Search for the cell housing the specified text and yield its (x, y) center coordinate. 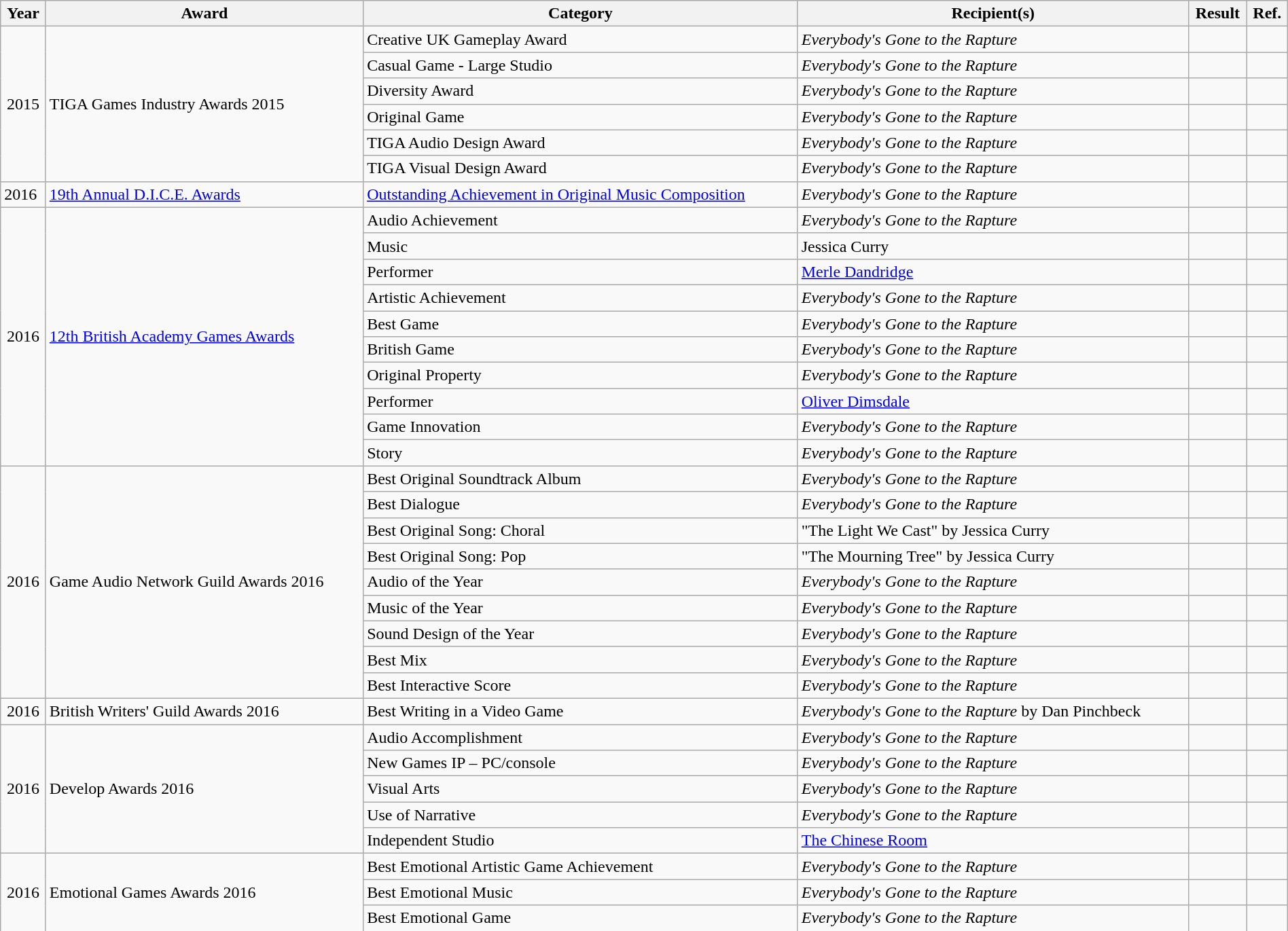
"The Mourning Tree" by Jessica Curry (993, 556)
Best Emotional Game (581, 918)
Best Dialogue (581, 505)
Independent Studio (581, 841)
Audio Achievement (581, 220)
Game Audio Network Guild Awards 2016 (204, 583)
Best Original Soundtrack Album (581, 479)
Everybody's Gone to the Rapture by Dan Pinchbeck (993, 711)
Best Game (581, 324)
Sound Design of the Year (581, 634)
12th British Academy Games Awards (204, 337)
Story (581, 453)
Ref. (1267, 14)
Audio of the Year (581, 582)
Best Emotional Music (581, 892)
19th Annual D.I.C.E. Awards (204, 194)
2015 (23, 104)
Jessica Curry (993, 246)
Develop Awards 2016 (204, 788)
Audio Accomplishment (581, 737)
Outstanding Achievement in Original Music Composition (581, 194)
Artistic Achievement (581, 297)
Emotional Games Awards 2016 (204, 892)
Recipient(s) (993, 14)
Merle Dandridge (993, 272)
Best Original Song: Choral (581, 530)
Visual Arts (581, 789)
Use of Narrative (581, 815)
"The Light We Cast" by Jessica Curry (993, 530)
TIGA Visual Design Award (581, 168)
Best Mix (581, 659)
Diversity Award (581, 91)
Game Innovation (581, 427)
Music of the Year (581, 608)
Result (1217, 14)
British Writers' Guild Awards 2016 (204, 711)
Original Game (581, 117)
Best Interactive Score (581, 685)
Oliver Dimsdale (993, 401)
Original Property (581, 376)
Best Original Song: Pop (581, 556)
Award (204, 14)
Best Emotional Artistic Game Achievement (581, 866)
Music (581, 246)
TIGA Audio Design Award (581, 143)
The Chinese Room (993, 841)
TIGA Games Industry Awards 2015 (204, 104)
New Games IP – PC/console (581, 763)
Category (581, 14)
Casual Game - Large Studio (581, 65)
Year (23, 14)
Creative UK Gameplay Award (581, 39)
British Game (581, 350)
Best Writing in a Video Game (581, 711)
